Scan for the cell matching the given text and deliver its (X, Y) coordinate at center. 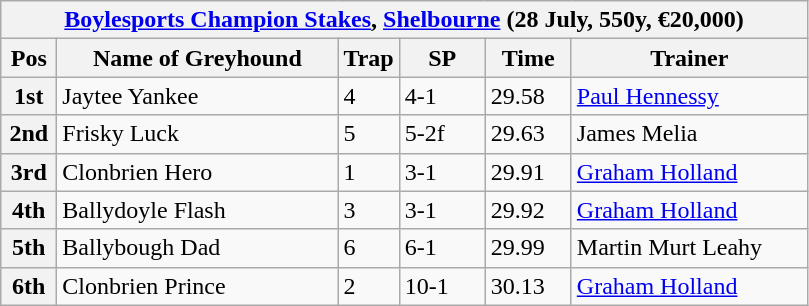
29.99 (528, 248)
James Melia (689, 134)
Clonbrien Prince (198, 286)
Clonbrien Hero (198, 172)
29.92 (528, 210)
6-1 (442, 248)
5-2f (442, 134)
Trainer (689, 58)
29.91 (528, 172)
Paul Hennessy (689, 96)
2 (368, 286)
SP (442, 58)
1st (29, 96)
Time (528, 58)
Jaytee Yankee (198, 96)
3 (368, 210)
Pos (29, 58)
Ballydoyle Flash (198, 210)
Trap (368, 58)
3rd (29, 172)
29.63 (528, 134)
5th (29, 248)
Ballybough Dad (198, 248)
6th (29, 286)
4 (368, 96)
2nd (29, 134)
4-1 (442, 96)
Frisky Luck (198, 134)
Martin Murt Leahy (689, 248)
4th (29, 210)
5 (368, 134)
10-1 (442, 286)
29.58 (528, 96)
Boylesports Champion Stakes, Shelbourne (28 July, 550y, €20,000) (404, 20)
Name of Greyhound (198, 58)
6 (368, 248)
1 (368, 172)
30.13 (528, 286)
